Provide the (X, Y) coordinate of the cell's center where the given text is located.  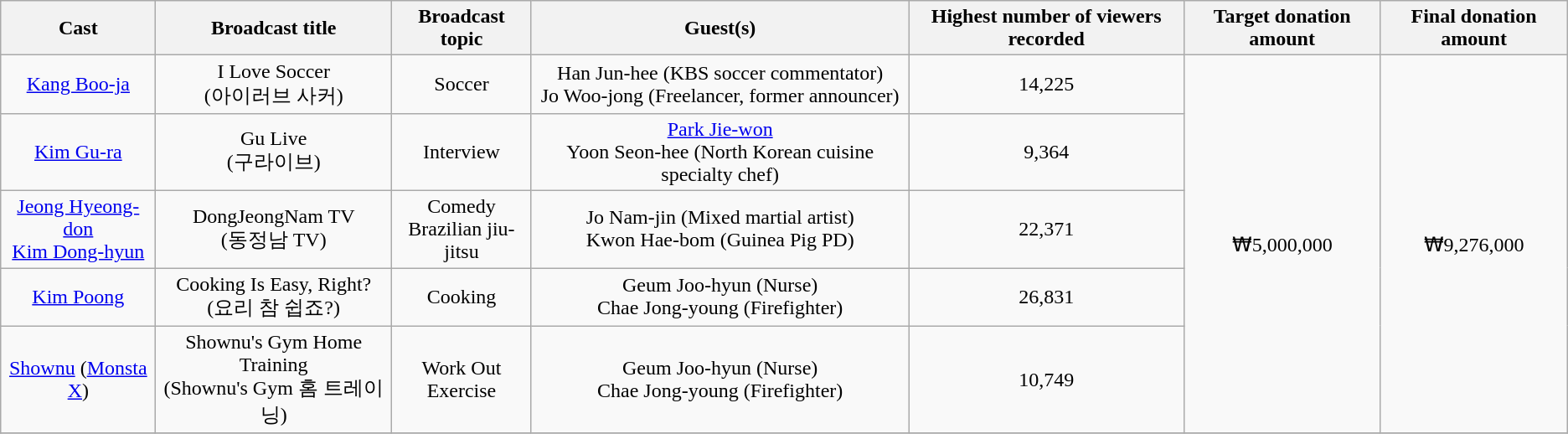
Shownu's Gym Home Training(Shownu's Gym 홈 트레이닝) (274, 380)
Final donation amount (1474, 28)
22,371 (1047, 229)
Cooking Is Easy, Right?(요리 참 쉽죠?) (274, 297)
DongJeongNam TV(동정남 TV) (274, 229)
9,364 (1047, 152)
Jo Nam-jin (Mixed martial artist)Kwon Hae-bom (Guinea Pig PD) (720, 229)
Kim Gu-ra (79, 152)
26,831 (1047, 297)
₩5,000,000 (1282, 245)
ComedyBrazilian jiu-jitsu (461, 229)
Cast (79, 28)
Guest(s) (720, 28)
Jeong Hyeong-donKim Dong-hyun (79, 229)
Kim Poong (79, 297)
Broadcast title (274, 28)
Han Jun-hee (KBS soccer commentator)Jo Woo-jong (Freelancer, former announcer) (720, 85)
I Love Soccer(아이러브 사커) (274, 85)
Gu Live(구라이브) (274, 152)
₩9,276,000 (1474, 245)
10,749 (1047, 380)
14,225 (1047, 85)
Work OutExercise (461, 380)
Interview (461, 152)
Highest number of viewers recorded (1047, 28)
Soccer (461, 85)
Cooking (461, 297)
Shownu (Monsta X) (79, 380)
Broadcast topic (461, 28)
Target donation amount (1282, 28)
Park Jie-wonYoon Seon-hee (North Korean cuisine specialty chef) (720, 152)
Kang Boo-ja (79, 85)
